Pinpoint the cell where the given text exists, returning its (X, Y) midpoint coordinate. 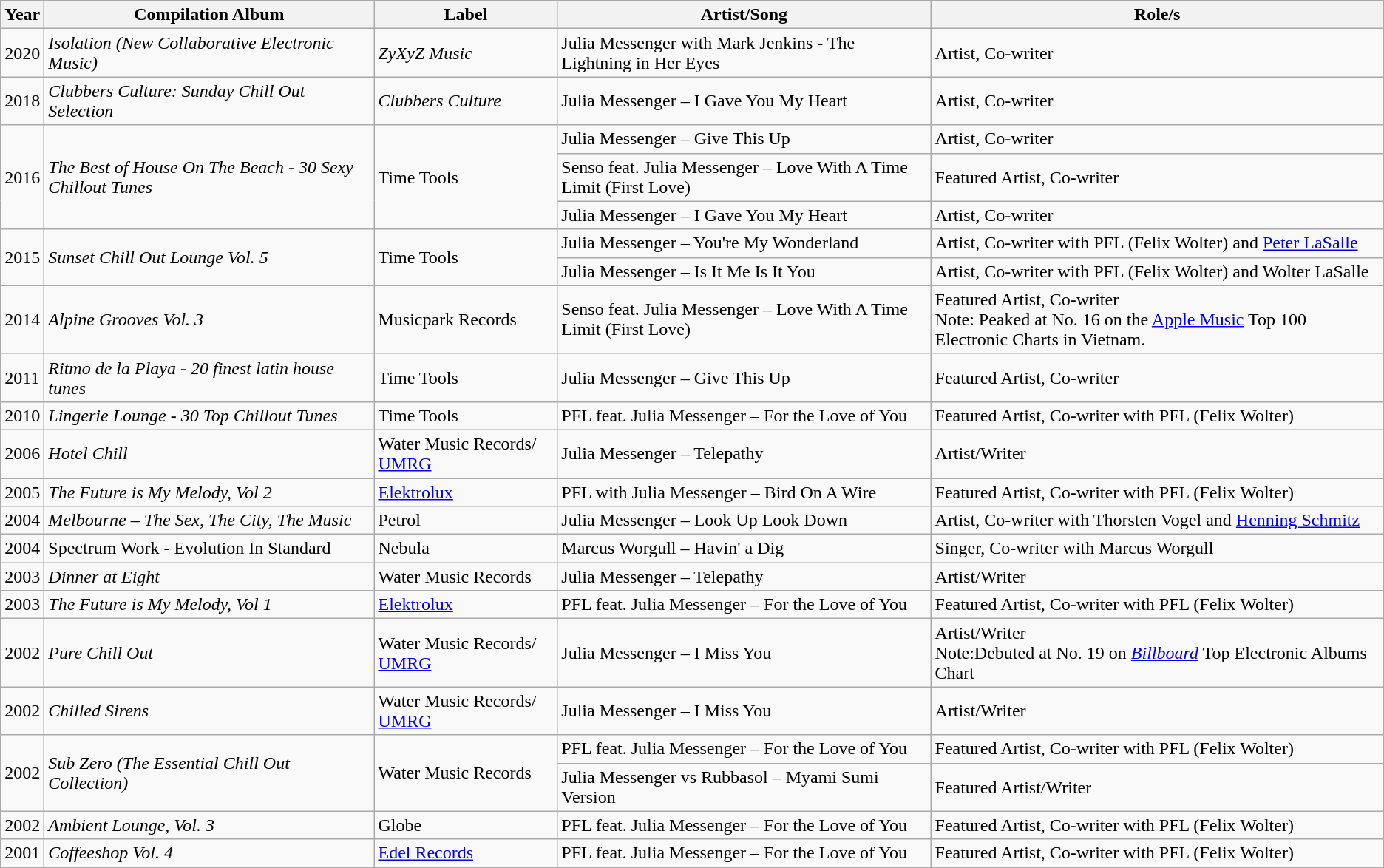
2018 (22, 101)
Musicpark Records (466, 319)
2020 (22, 53)
Artist, Co-writer with PFL (Felix Wolter) and Peter LaSalle (1157, 243)
ZyXyZ Music (466, 53)
2015 (22, 257)
Melbourne – The Sex, The City, The Music (209, 521)
Nebula (466, 549)
Julia Messenger – Look Up Look Down (744, 521)
Petrol (466, 521)
Ritmo de la Playa - 20 finest latin house tunes (209, 377)
2006 (22, 454)
The Future is My Melody, Vol 1 (209, 605)
Artist/WriterNote:Debuted at No. 19 on Billboard Top Electronic Albums Chart (1157, 653)
Label (466, 15)
Lingerie Lounge - 30 Top Chillout Tunes (209, 416)
Coffeeshop Vol. 4 (209, 853)
Clubbers Culture (466, 101)
Sub Zero (The Essential Chill Out Collection) (209, 773)
Julia Messenger – Is It Me Is It You (744, 271)
Spectrum Work - Evolution In Standard (209, 549)
Year (22, 15)
The Best of House On The Beach - 30 Sexy Chillout Tunes (209, 177)
Role/s (1157, 15)
PFL with Julia Messenger – Bird On A Wire (744, 492)
Sunset Chill Out Lounge Vol. 5 (209, 257)
Alpine Grooves Vol. 3 (209, 319)
Marcus Worgull – Havin' a Dig (744, 549)
Singer, Co-writer with Marcus Worgull (1157, 549)
Julia Messenger vs Rubbasol – Myami Sumi Version (744, 787)
Julia Messenger – You're My Wonderland (744, 243)
Julia Messenger with Mark Jenkins - The Lightning in Her Eyes (744, 53)
Edel Records (466, 853)
2014 (22, 319)
Compilation Album (209, 15)
Artist/Song (744, 15)
Featured Artist/Writer (1157, 787)
Chilled Sirens (209, 711)
The Future is My Melody, Vol 2 (209, 492)
Isolation (New Collaborative Electronic Music) (209, 53)
Artist, Co-writer with Thorsten Vogel and Henning Schmitz (1157, 521)
Clubbers Culture: Sunday Chill Out Selection (209, 101)
Artist, Co-writer with PFL (Felix Wolter) and Wolter LaSalle (1157, 271)
2010 (22, 416)
Globe (466, 825)
Dinner at Eight (209, 577)
2011 (22, 377)
Pure Chill Out (209, 653)
2016 (22, 177)
Ambient Lounge, Vol. 3 (209, 825)
2001 (22, 853)
2005 (22, 492)
Hotel Chill (209, 454)
Featured Artist, Co-writerNote: Peaked at No. 16 on the Apple Music Top 100 Electronic Charts in Vietnam. (1157, 319)
